Return the [X, Y] coordinate for the center point of the cell that contains the specified text.  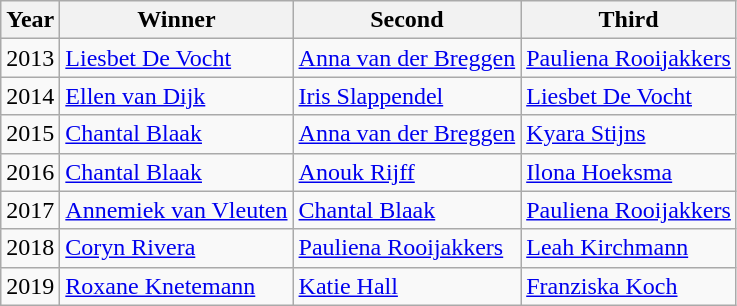
Third [629, 20]
2013 [30, 58]
Kyara Stijns [629, 134]
2014 [30, 96]
Winner [176, 20]
Ellen van Dijk [176, 96]
Roxane Knetemann [176, 286]
Annemiek van Vleuten [176, 210]
Ilona Hoeksma [629, 172]
Franziska Koch [629, 286]
Iris Slappendel [407, 96]
Katie Hall [407, 286]
Coryn Rivera [176, 248]
Leah Kirchmann [629, 248]
Year [30, 20]
2019 [30, 286]
2018 [30, 248]
2015 [30, 134]
Second [407, 20]
Anouk Rijff [407, 172]
2016 [30, 172]
2017 [30, 210]
